Pinpoint the cell where the given text exists, returning its (x, y) midpoint coordinate. 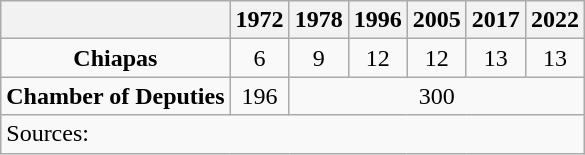
Sources: (293, 134)
1978 (318, 20)
Chamber of Deputies (116, 96)
2017 (496, 20)
1996 (378, 20)
2005 (436, 20)
1972 (260, 20)
300 (436, 96)
6 (260, 58)
Chiapas (116, 58)
9 (318, 58)
2022 (554, 20)
196 (260, 96)
